Find where the given text appears and provide that cell's center as [X, Y] coordinate. 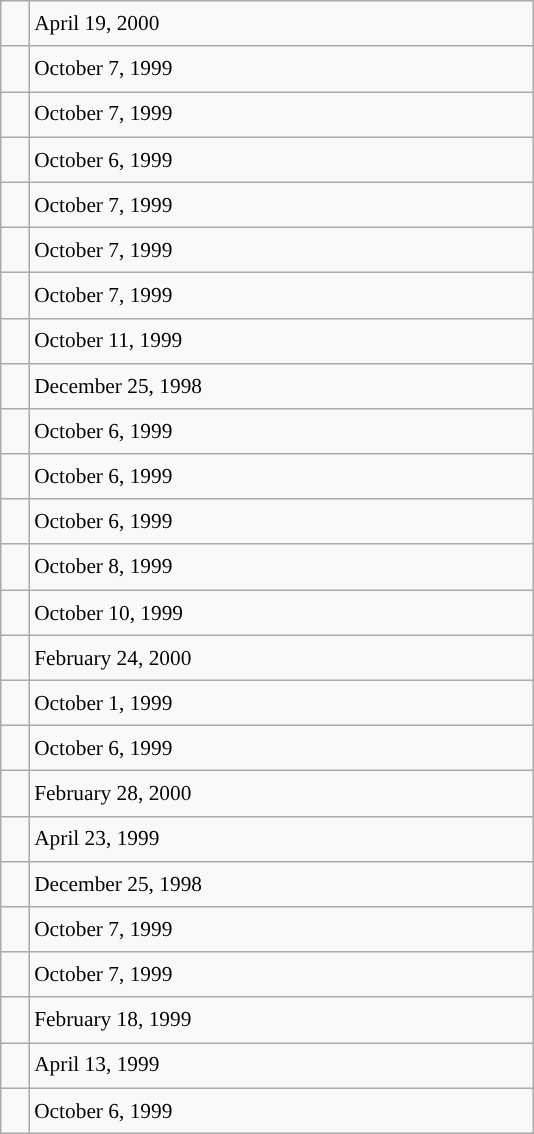
October 8, 1999 [281, 566]
April 19, 2000 [281, 24]
February 18, 1999 [281, 1020]
October 11, 1999 [281, 340]
October 1, 1999 [281, 702]
February 24, 2000 [281, 658]
February 28, 2000 [281, 794]
April 23, 1999 [281, 838]
April 13, 1999 [281, 1066]
October 10, 1999 [281, 612]
